Extract the [x, y] coordinate from the center of the cell holding the provided text.  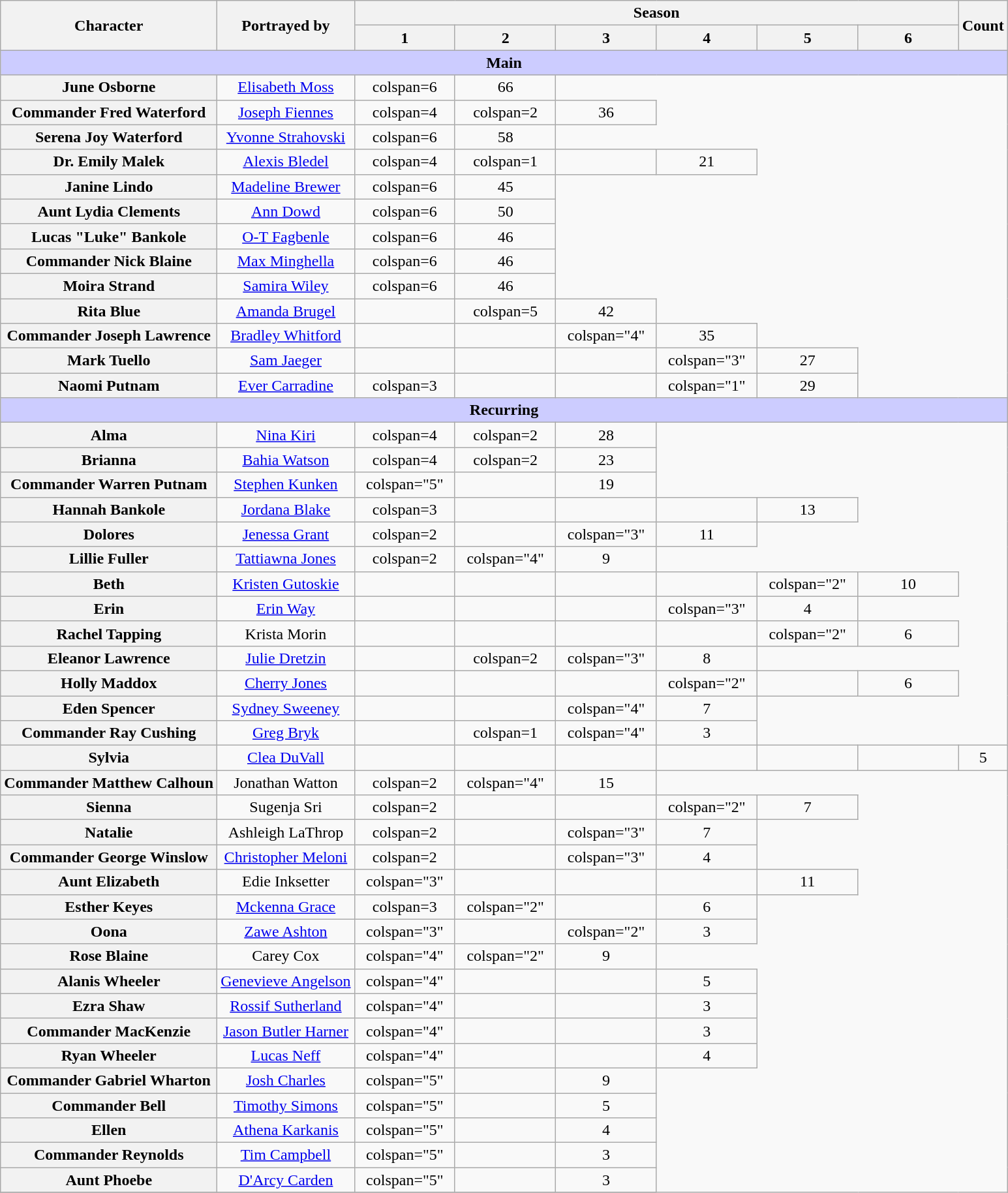
Jason Butler Harner [286, 1031]
10 [908, 584]
Ashleigh LaThrop [286, 832]
O-T Fagbenle [286, 236]
June Osborne [109, 87]
Aunt Elizabeth [109, 882]
Cherry Jones [286, 683]
Rose Blaine [109, 956]
Athena Karkanis [286, 1130]
Sienna [109, 808]
Ann Dowd [286, 211]
21 [707, 162]
Josh Charles [286, 1080]
2 [505, 38]
Mark Tuello [109, 361]
Ellen [109, 1130]
Christopher Meloni [286, 857]
Commander Ray Cushing [109, 733]
Jordana Blake [286, 509]
Commander Nick Blaine [109, 261]
D'Arcy Carden [286, 1180]
45 [505, 187]
Commander George Winslow [109, 857]
Amanda Brugel [286, 311]
Ever Carradine [286, 385]
15 [606, 783]
Commander Matthew Calhoun [109, 783]
Erin Way [286, 609]
Ryan Wheeler [109, 1055]
Janine Lindo [109, 187]
28 [606, 435]
Jonathan Watton [286, 783]
Carey Cox [286, 956]
Madeline Brewer [286, 187]
66 [505, 87]
8 [707, 658]
Timothy Simons [286, 1106]
Esther Keyes [109, 907]
Mckenna Grace [286, 907]
Bradley Whitford [286, 336]
1 [405, 38]
Rachel Tapping [109, 633]
Season [656, 13]
Ezra Shaw [109, 1006]
Lucas "Luke" Bankole [109, 236]
Greg Bryk [286, 733]
Alma [109, 435]
Joseph Fiennes [286, 112]
29 [807, 385]
Julie Dretzin [286, 658]
Main [504, 63]
Zawe Ashton [286, 931]
Moira Strand [109, 286]
Natalie [109, 832]
Hannah Bankole [109, 509]
50 [505, 211]
Erin [109, 609]
Lillie Fuller [109, 559]
23 [606, 460]
Jenessa Grant [286, 534]
Serena Joy Waterford [109, 137]
13 [807, 509]
Kristen Gutoskie [286, 584]
19 [606, 485]
Aunt Lydia Clements [109, 211]
Nina Kiri [286, 435]
Samira Wiley [286, 286]
Sylvia [109, 758]
Commander Fred Waterford [109, 112]
Lucas Neff [286, 1055]
36 [606, 112]
Commander Joseph Lawrence [109, 336]
colspan="1" [707, 385]
Elisabeth Moss [286, 87]
Edie Inksetter [286, 882]
42 [606, 311]
Bahia Watson [286, 460]
Max Minghella [286, 261]
Alexis Bledel [286, 162]
Dolores [109, 534]
Rita Blue [109, 311]
colspan=5 [505, 311]
Character [109, 25]
Commander Reynolds [109, 1155]
Tattiawna Jones [286, 559]
Rossif Sutherland [286, 1006]
Commander MacKenzie [109, 1031]
Eden Spencer [109, 708]
27 [807, 361]
Sam Jaeger [286, 361]
Yvonne Strahovski [286, 137]
Portrayed by [286, 25]
Tim Campbell [286, 1155]
35 [707, 336]
Holly Maddox [109, 683]
Sydney Sweeney [286, 708]
Clea DuVall [286, 758]
Naomi Putnam [109, 385]
Commander Warren Putnam [109, 485]
Eleanor Lawrence [109, 658]
Brianna [109, 460]
Sugenja Sri [286, 808]
Stephen Kunken [286, 485]
Oona [109, 931]
Alanis Wheeler [109, 981]
Aunt Phoebe [109, 1180]
Commander Gabriel Wharton [109, 1080]
Commander Bell [109, 1106]
58 [505, 137]
Beth [109, 584]
Recurring [504, 410]
Dr. Emily Malek [109, 162]
Genevieve Angelson [286, 981]
Count [983, 25]
Krista Morin [286, 633]
